Locate the cell with the specified text and output its (x, y) center coordinate. 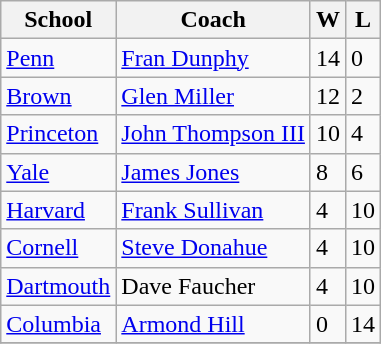
Steve Donahue (214, 248)
Armond Hill (214, 324)
12 (328, 96)
Fran Dunphy (214, 58)
School (58, 20)
6 (362, 172)
Cornell (58, 248)
Princeton (58, 134)
8 (328, 172)
L (362, 20)
Dartmouth (58, 286)
Harvard (58, 210)
Glen Miller (214, 96)
2 (362, 96)
James Jones (214, 172)
Frank Sullivan (214, 210)
Columbia (58, 324)
Brown (58, 96)
John Thompson III (214, 134)
Yale (58, 172)
Dave Faucher (214, 286)
Coach (214, 20)
Penn (58, 58)
W (328, 20)
